Return (X, Y) of the center of cell containing provided text 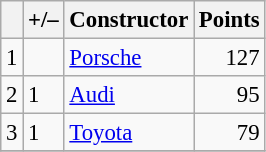
95 (230, 95)
79 (230, 133)
127 (230, 58)
Constructor (129, 20)
Audi (129, 95)
3 (12, 133)
2 (12, 95)
Toyota (129, 133)
Porsche (129, 58)
+/– (44, 20)
Points (230, 20)
